Extract the [X, Y] coordinate from the center of the cell holding the provided text.  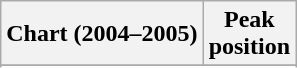
Peakposition [249, 34]
Chart (2004–2005) [102, 34]
